Provide the (X, Y) coordinate of the cell's center where the given text is located.  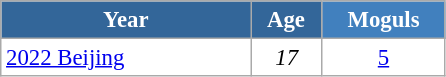
Age (286, 20)
2022 Beijing (126, 58)
Moguls (384, 20)
Year (126, 20)
5 (384, 58)
17 (286, 58)
